Detect which cell encompasses the target text, then output its (X, Y) center coordinate. 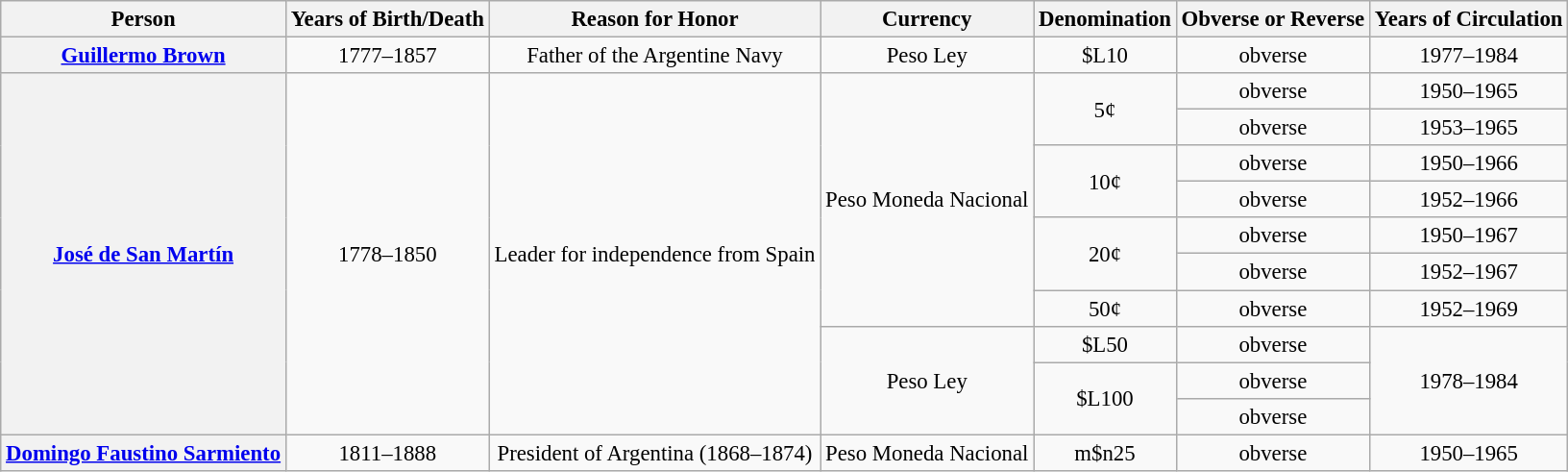
20¢ (1105, 254)
Obverse or Reverse (1272, 19)
1953–1965 (1468, 128)
Person (144, 19)
1950–1967 (1468, 236)
1778–1850 (387, 254)
José de San Martín (144, 254)
1977–1984 (1468, 56)
Reason for Honor (655, 19)
Denomination (1105, 19)
Years of Birth/Death (387, 19)
Currency (927, 19)
$L100 (1105, 398)
50¢ (1105, 309)
10¢ (1105, 181)
$L10 (1105, 56)
Years of Circulation (1468, 19)
Father of the Argentine Navy (655, 56)
1811–1888 (387, 453)
1952–1966 (1468, 200)
Domingo Faustino Sarmiento (144, 453)
Guillermo Brown (144, 56)
Leader for independence from Spain (655, 254)
m$n25 (1105, 453)
1952–1967 (1468, 272)
President of Argentina (1868–1874) (655, 453)
$L50 (1105, 344)
5¢ (1105, 110)
1777–1857 (387, 56)
1950–1966 (1468, 163)
1978–1984 (1468, 381)
1952–1969 (1468, 309)
